Pinpoint the cell where the given text exists, returning its (X, Y) midpoint coordinate. 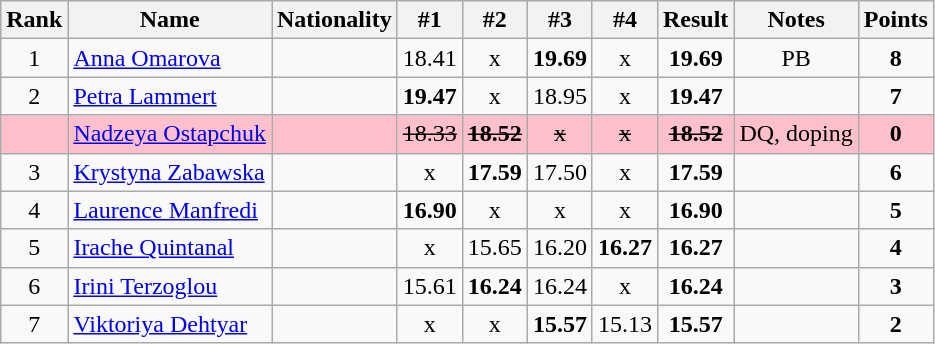
#1 (430, 20)
PB (796, 58)
DQ, doping (796, 134)
Laurence Manfredi (170, 210)
Nationality (335, 20)
17.50 (560, 172)
Krystyna Zabawska (170, 172)
18.95 (560, 96)
18.33 (430, 134)
Rank (34, 20)
Anna Omarova (170, 58)
Result (695, 20)
Irini Terzoglou (170, 286)
Name (170, 20)
#2 (494, 20)
1 (34, 58)
Petra Lammert (170, 96)
18.41 (430, 58)
Irache Quintanal (170, 248)
Viktoriya Dehtyar (170, 324)
8 (896, 58)
Points (896, 20)
Notes (796, 20)
15.61 (430, 286)
#4 (624, 20)
Nadzeya Ostapchuk (170, 134)
0 (896, 134)
15.13 (624, 324)
#3 (560, 20)
15.65 (494, 248)
16.20 (560, 248)
